From the cell containing the given text, extract its center point as (X, Y) coordinate. 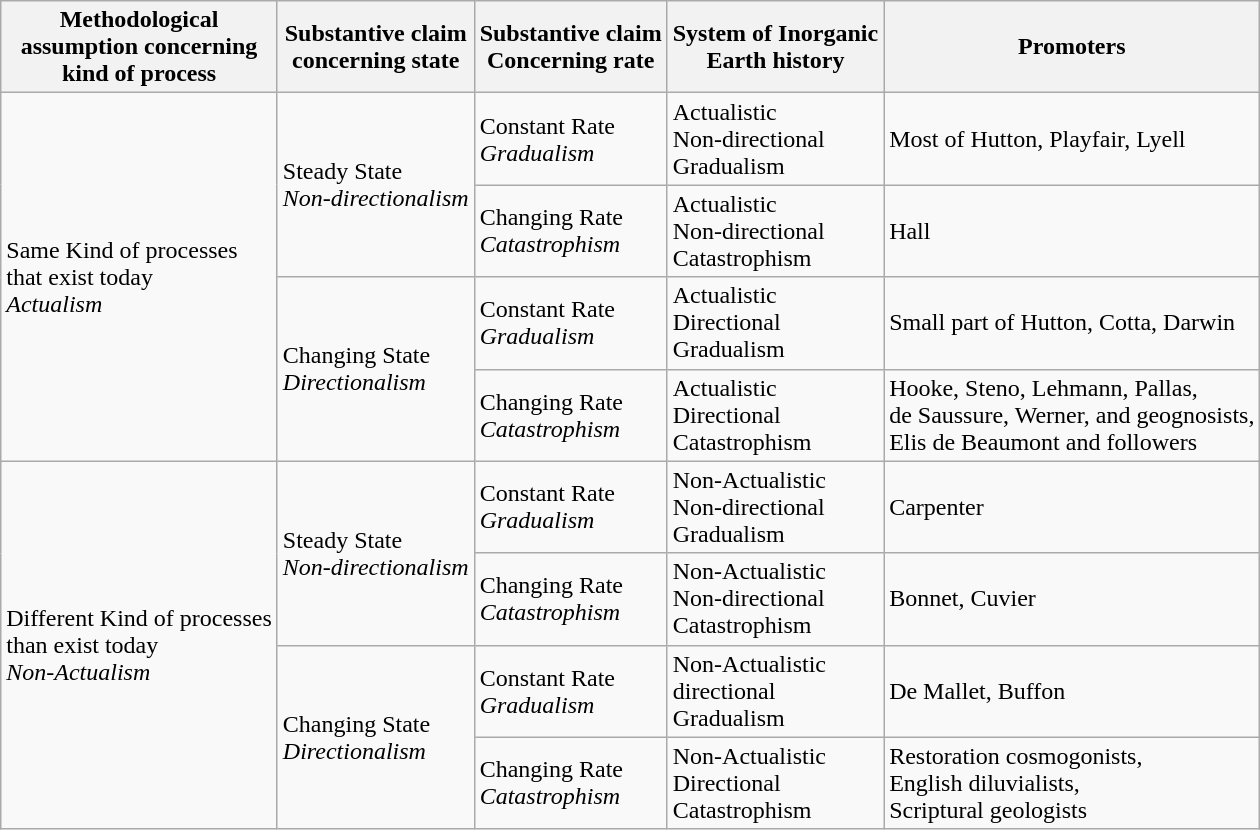
System of InorganicEarth history (775, 47)
Small part of Hutton, Cotta, Darwin (1072, 323)
ActualisticNon-directionalGradualism (775, 139)
Promoters (1072, 47)
Same Kind of processesthat exist todayActualism (140, 277)
Methodologicalassumption concerningkind of process (140, 47)
Carpenter (1072, 507)
Non-ActualisticdirectionalGradualism (775, 691)
Substantive claimConcerning rate (570, 47)
ActualisticDirectionalCatastrophism (775, 415)
Non-ActualisticNon-directionalCatastrophism (775, 599)
Restoration cosmogonists,English diluvialists,Scriptural geologists (1072, 783)
De Mallet, Buffon (1072, 691)
ActualisticDirectionalGradualism (775, 323)
Bonnet, Cuvier (1072, 599)
Substantive claimconcerning state (376, 47)
Different Kind of processesthan exist todayNon-Actualism (140, 645)
Hall (1072, 231)
Hooke, Steno, Lehmann, Pallas,de Saussure, Werner, and geognosists,Elis de Beaumont and followers (1072, 415)
Most of Hutton, Playfair, Lyell (1072, 139)
Non-ActualisticNon-directionalGradualism (775, 507)
ActualisticNon-directionalCatastrophism (775, 231)
Non-ActualisticDirectionalCatastrophism (775, 783)
